Determine the [x, y] coordinate at the center of the cell enclosing the given text.  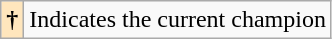
Indicates the current champion [178, 20]
† [12, 20]
